Find where the given text appears and provide that cell's center as [X, Y] coordinate. 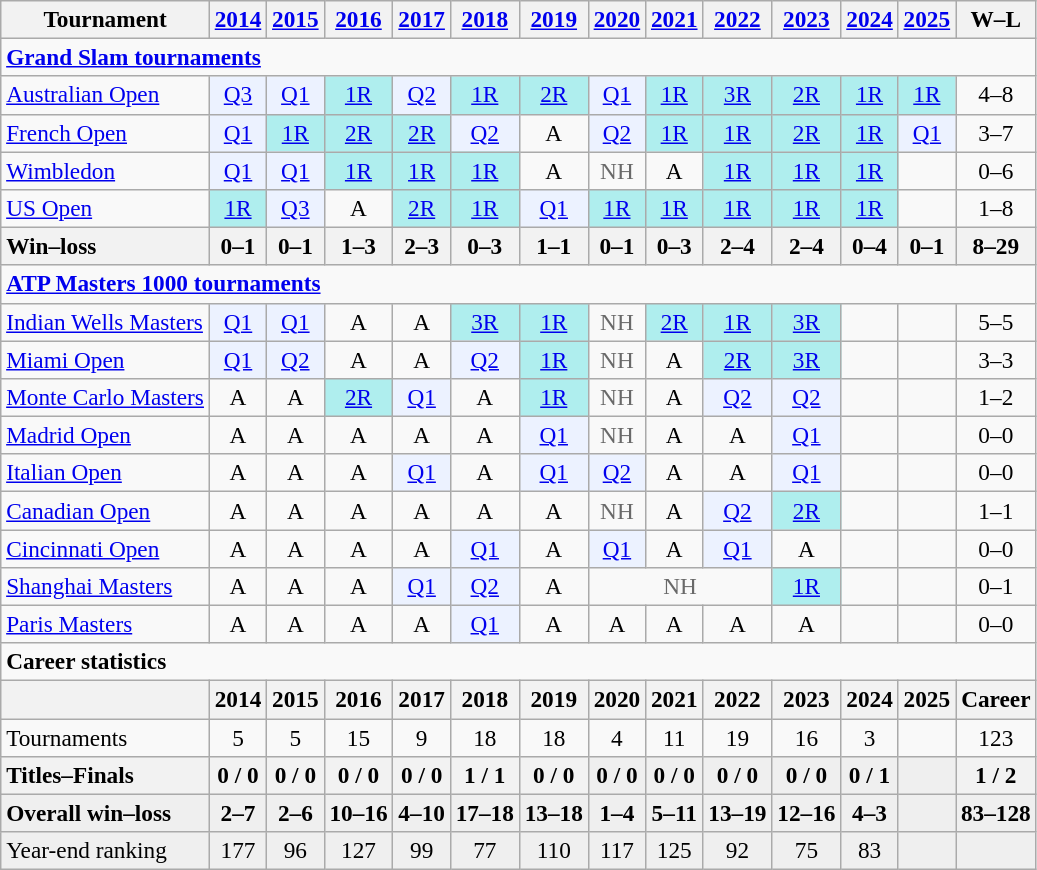
Monte Carlo Masters [106, 397]
Win–loss [106, 246]
1–3 [358, 246]
Australian Open [106, 95]
5–11 [674, 813]
5–5 [996, 322]
Shanghai Masters [106, 586]
2–7 [238, 813]
ATP Masters 1000 tournaments [518, 284]
75 [806, 850]
83–128 [996, 813]
92 [738, 850]
4–8 [996, 95]
17–18 [484, 813]
1–8 [996, 208]
Madrid Open [106, 435]
13–18 [554, 813]
110 [554, 850]
4 [616, 737]
1–2 [996, 397]
3–7 [996, 133]
1 / 2 [996, 775]
Wimbledon [106, 170]
US Open [106, 208]
123 [996, 737]
Overall win–loss [106, 813]
Indian Wells Masters [106, 322]
Tournament [106, 19]
Miami Open [106, 359]
Paris Masters [106, 624]
Titles–Finals [106, 775]
10–16 [358, 813]
3–3 [996, 359]
117 [616, 850]
Grand Slam tournaments [518, 57]
0–6 [996, 170]
2–3 [422, 246]
15 [358, 737]
96 [296, 850]
177 [238, 850]
125 [674, 850]
11 [674, 737]
French Open [106, 133]
Tournaments [106, 737]
99 [422, 850]
2–6 [296, 813]
Canadian Open [106, 510]
9 [422, 737]
Year-end ranking [106, 850]
1 / 1 [484, 775]
4–10 [422, 813]
8–29 [996, 246]
4–3 [870, 813]
16 [806, 737]
127 [358, 850]
Career statistics [518, 662]
0–4 [870, 246]
13–19 [738, 813]
83 [870, 850]
0 / 1 [870, 775]
Cincinnati Open [106, 548]
12–16 [806, 813]
Career [996, 699]
W–L [996, 19]
1–4 [616, 813]
3 [870, 737]
Italian Open [106, 473]
77 [484, 850]
19 [738, 737]
